Pinpoint the cell where the given text exists, returning its (X, Y) midpoint coordinate. 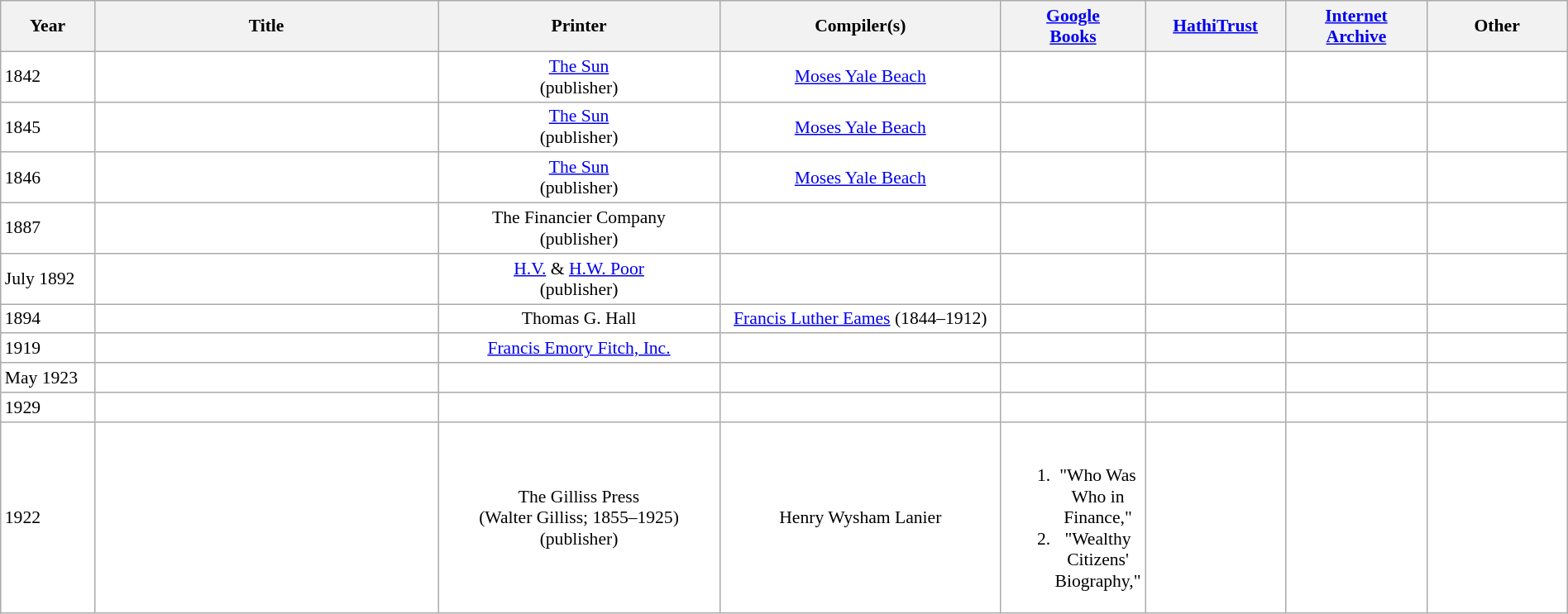
1894 (48, 319)
1919 (48, 349)
Francis Luther Eames (1844–1912) (860, 319)
1887 (48, 228)
July 1892 (48, 279)
1929 (48, 407)
Henry Wysham Lanier (860, 517)
The Gilliss Press(Walter Gilliss; 1855–1925)(publisher) (579, 517)
Thomas G. Hall (579, 319)
1845 (48, 127)
HathiTrust (1216, 26)
Title (266, 26)
Francis Emory Fitch, Inc. (579, 349)
"Who Was Who in Finance," "Wealthy Citizens' Biography," (1073, 517)
1846 (48, 178)
Other (1497, 26)
InternetArchive (1356, 26)
The Financier Company(publisher) (579, 228)
H.V. & H.W. Poor(publisher) (579, 279)
1922 (48, 517)
Year (48, 26)
May 1923 (48, 378)
Compiler(s) (860, 26)
GoogleBooks (1073, 26)
1842 (48, 76)
Printer (579, 26)
